Pinpoint the cell where the given text exists, returning its [X, Y] midpoint coordinate. 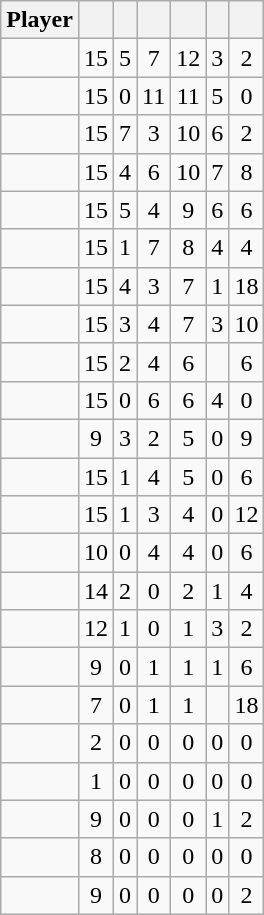
14 [96, 591]
Player [40, 20]
